Scan for the cell matching the given text and deliver its (X, Y) coordinate at center. 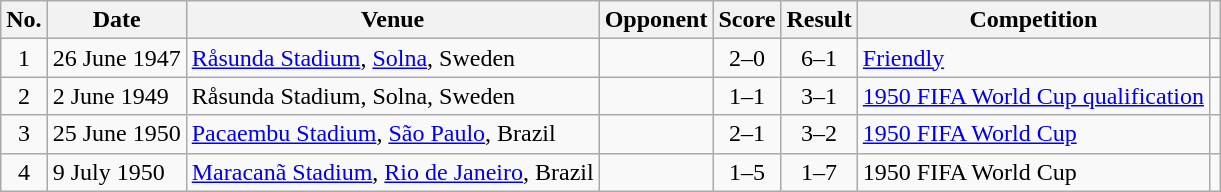
Opponent (656, 20)
Score (747, 20)
2–1 (747, 134)
1–5 (747, 172)
No. (24, 20)
2 (24, 96)
1–1 (747, 96)
Result (819, 20)
1–7 (819, 172)
1 (24, 58)
Venue (392, 20)
26 June 1947 (116, 58)
Competition (1033, 20)
25 June 1950 (116, 134)
3–1 (819, 96)
2 June 1949 (116, 96)
Friendly (1033, 58)
4 (24, 172)
6–1 (819, 58)
Date (116, 20)
Pacaembu Stadium, São Paulo, Brazil (392, 134)
2–0 (747, 58)
Maracanã Stadium, Rio de Janeiro, Brazil (392, 172)
9 July 1950 (116, 172)
3–2 (819, 134)
1950 FIFA World Cup qualification (1033, 96)
3 (24, 134)
